Output the [x, y] coordinate of the center of the cell containing the given text.  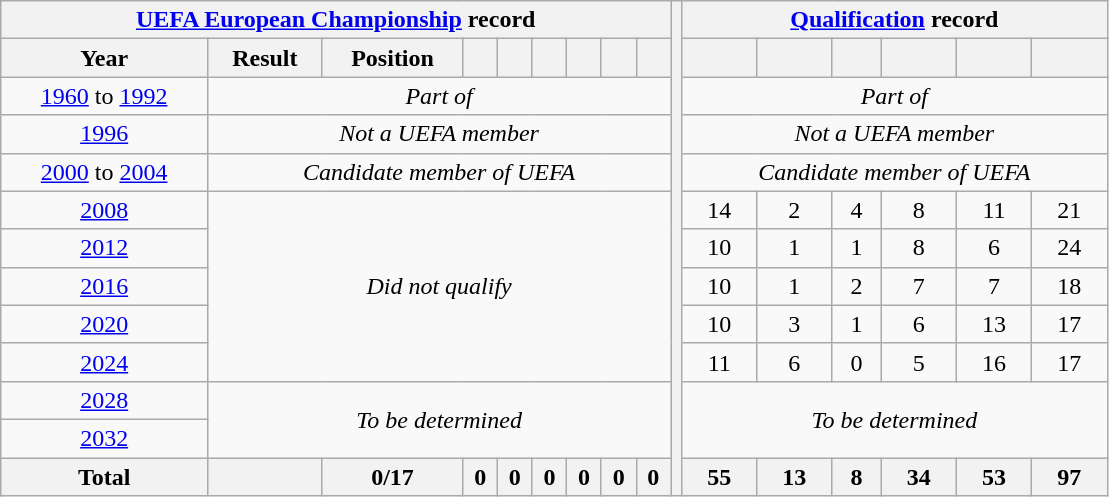
5 [918, 362]
21 [1070, 210]
4 [856, 210]
14 [720, 210]
53 [994, 477]
Qualification record [894, 20]
34 [918, 477]
3 [794, 324]
16 [994, 362]
Position [392, 58]
Did not qualify [440, 286]
1996 [104, 134]
2024 [104, 362]
Result [266, 58]
18 [1070, 286]
UEFA European Championship record [336, 20]
24 [1070, 248]
2028 [104, 400]
2020 [104, 324]
2032 [104, 438]
2016 [104, 286]
Year [104, 58]
97 [1070, 477]
0/17 [392, 477]
1960 to 1992 [104, 96]
2000 to 2004 [104, 172]
55 [720, 477]
2012 [104, 248]
Total [104, 477]
2008 [104, 210]
